Capture the cell that displays the provided text and extract its [x, y] central coordinate. 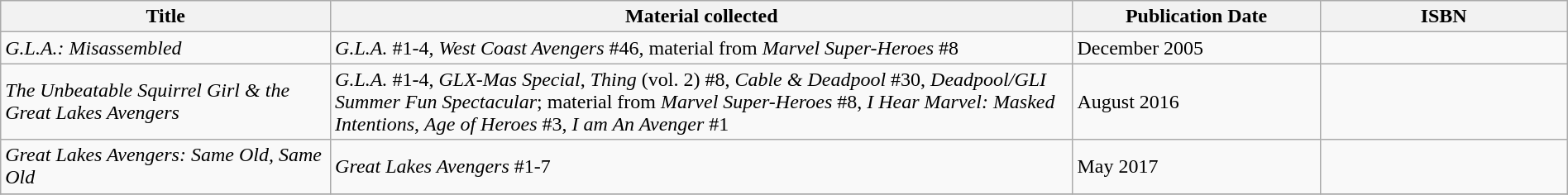
August 2016 [1196, 102]
December 2005 [1196, 48]
Material collected [701, 17]
G.L.A.: Misassembled [165, 48]
Publication Date [1196, 17]
Great Lakes Avengers #1-7 [701, 167]
ISBN [1444, 17]
G.L.A. #1-4, West Coast Avengers #46, material from Marvel Super-Heroes #8 [701, 48]
Great Lakes Avengers: Same Old, Same Old [165, 167]
The Unbeatable Squirrel Girl & the Great Lakes Avengers [165, 102]
Title [165, 17]
May 2017 [1196, 167]
